Locate the cell with the specified text and output its (x, y) center coordinate. 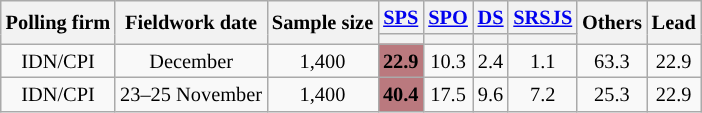
40.4 (400, 94)
Polling firm (58, 22)
SRSJS (542, 17)
25.3 (612, 94)
DS (491, 17)
SPO (448, 17)
Fieldwork date (191, 22)
Sample size (322, 22)
10.3 (448, 61)
December (191, 61)
Lead (674, 22)
63.3 (612, 61)
23–25 November (191, 94)
9.6 (491, 94)
Others (612, 22)
7.2 (542, 94)
1.1 (542, 61)
SPS (400, 17)
17.5 (448, 94)
2.4 (491, 61)
